From the cell containing the given text, extract its center point as (x, y) coordinate. 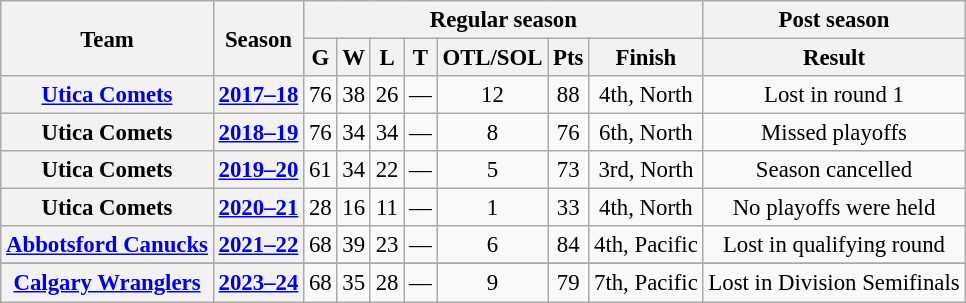
Missed playoffs (834, 133)
No playoffs were held (834, 208)
11 (386, 208)
W (354, 58)
Lost in round 1 (834, 95)
Abbotsford Canucks (108, 245)
Result (834, 58)
4th, Pacific (646, 245)
1 (492, 208)
26 (386, 95)
2023–24 (258, 283)
61 (320, 170)
38 (354, 95)
6th, North (646, 133)
2021–22 (258, 245)
OTL/SOL (492, 58)
Season (258, 38)
G (320, 58)
L (386, 58)
12 (492, 95)
Regular season (504, 20)
Calgary Wranglers (108, 283)
3rd, North (646, 170)
6 (492, 245)
8 (492, 133)
Season cancelled (834, 170)
35 (354, 283)
Lost in qualifying round (834, 245)
2018–19 (258, 133)
Post season (834, 20)
23 (386, 245)
5 (492, 170)
T (420, 58)
Lost in Division Semifinals (834, 283)
84 (568, 245)
7th, Pacific (646, 283)
9 (492, 283)
2020–21 (258, 208)
Finish (646, 58)
22 (386, 170)
39 (354, 245)
79 (568, 283)
88 (568, 95)
16 (354, 208)
Team (108, 38)
73 (568, 170)
2019–20 (258, 170)
Pts (568, 58)
2017–18 (258, 95)
33 (568, 208)
